Determine the [X, Y] coordinate at the center of the cell enclosing the given text.  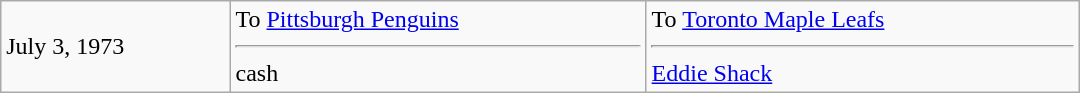
To Pittsburgh Penguinscash [438, 47]
July 3, 1973 [116, 47]
To Toronto Maple LeafsEddie Shack [862, 47]
